Capture the cell that displays the provided text and extract its (X, Y) central coordinate. 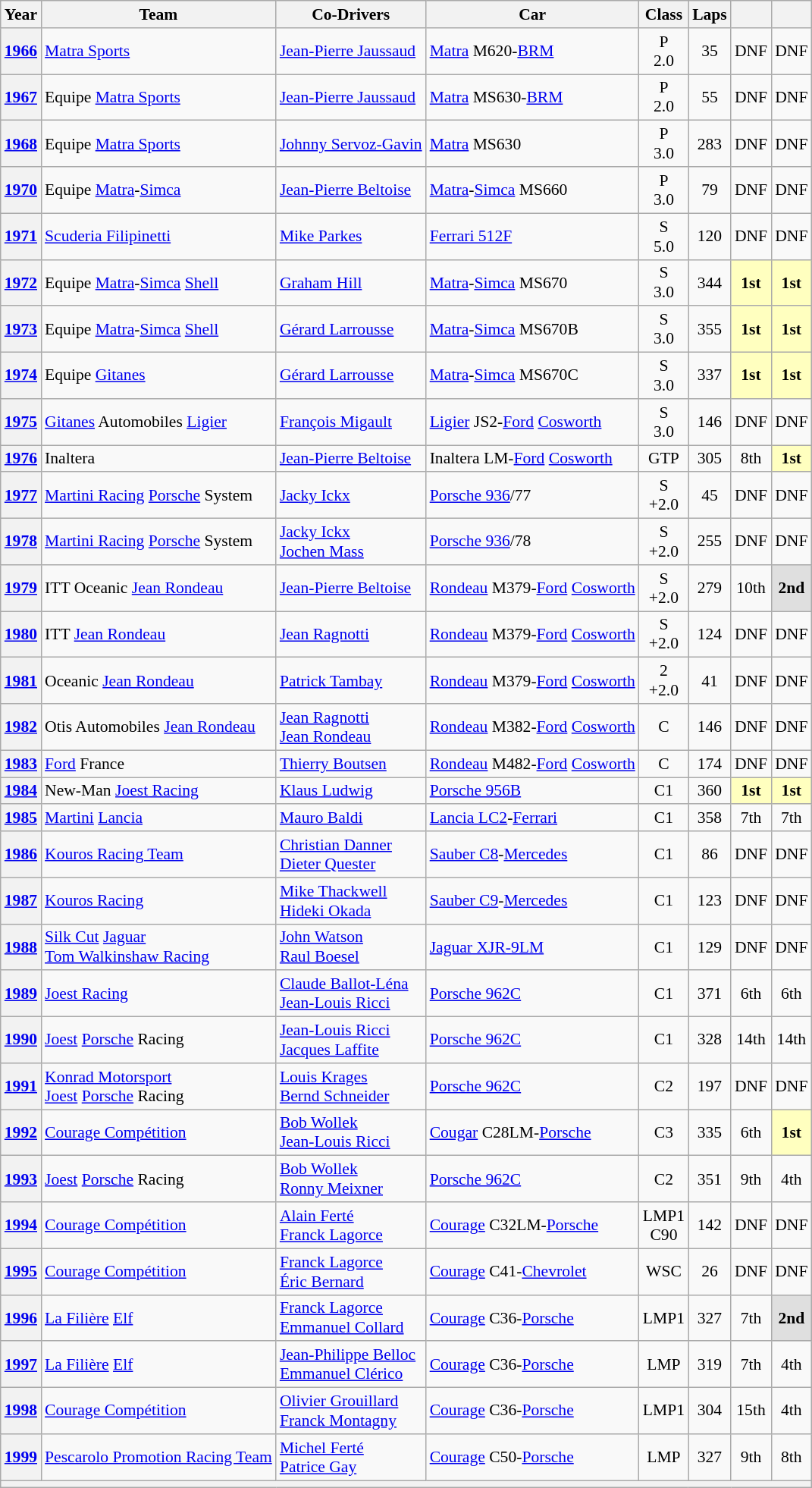
Otis Automobiles Jean Rondeau (158, 727)
1967 (21, 97)
Claude Ballot-Léna Jean-Louis Ricci (351, 994)
1977 (21, 496)
Courage C50-Porsche (532, 1458)
Cougar C28LM-Porsche (532, 1133)
120 (710, 237)
1973 (21, 329)
Jean Ragnotti Jean Rondeau (351, 727)
1997 (21, 1365)
337 (710, 376)
Matra-Simca MS670B (532, 329)
26 (710, 1271)
Kouros Racing (158, 901)
Jaguar XJR-9LM (532, 946)
Mauro Baldi (351, 818)
Mike Thackwell Hideki Okada (351, 901)
1992 (21, 1133)
GTP (664, 459)
Pescarolo Promotion Racing Team (158, 1458)
Sauber C9-Mercedes (532, 901)
335 (710, 1133)
79 (710, 190)
Rondeau M382-Ford Cosworth (532, 727)
Thierry Boutsen (351, 764)
WSC (664, 1271)
142 (710, 1226)
Martini Lancia (158, 818)
1984 (21, 791)
1995 (21, 1271)
1981 (21, 681)
Ligier JS2-Ford Cosworth (532, 422)
1972 (21, 282)
1983 (21, 764)
174 (710, 764)
15th (751, 1411)
1978 (21, 542)
358 (710, 818)
35 (710, 52)
Jean-Philippe Belloc Emmanuel Clérico (351, 1365)
1988 (21, 946)
1980 (21, 634)
355 (710, 329)
1987 (21, 901)
1994 (21, 1226)
1985 (21, 818)
255 (710, 542)
1991 (21, 1086)
197 (710, 1086)
Laps (710, 14)
45 (710, 496)
1970 (21, 190)
1974 (21, 376)
Gitanes Automobiles Ligier (158, 422)
Franck Lagorce Éric Bernard (351, 1271)
Kouros Racing Team (158, 854)
Co-Drivers (351, 14)
Matra M620-BRM (532, 52)
10th (751, 589)
Matra-Simca MS660 (532, 190)
LMP1C90 (664, 1226)
328 (710, 1041)
Johnny Servoz-Gavin (351, 144)
Equipe Matra-Simca (158, 190)
1966 (21, 52)
Bob Wollek Jean-Louis Ricci (351, 1133)
Silk Cut Jaguar Tom Walkinshaw Racing (158, 946)
New-Man Joest Racing (158, 791)
Jacky Ickx (351, 496)
Jacky Ickx Jochen Mass (351, 542)
55 (710, 97)
1990 (21, 1041)
1975 (21, 422)
123 (710, 901)
1979 (21, 589)
Jean Ragnotti (351, 634)
360 (710, 791)
Courage C32LM-Porsche (532, 1226)
Porsche 936/77 (532, 496)
129 (710, 946)
Bob Wollek Ronny Meixner (351, 1179)
John Watson Raul Boesel (351, 946)
Inaltera LM-Ford Cosworth (532, 459)
Oceanic Jean Rondeau (158, 681)
Matra-Simca MS670 (532, 282)
371 (710, 994)
Patrick Tambay (351, 681)
Ford France (158, 764)
Equipe Gitanes (158, 376)
Year (21, 14)
S5.0 (664, 237)
2+2.0 (664, 681)
Olivier Grouillard Franck Montagny (351, 1411)
Rondeau M482-Ford Cosworth (532, 764)
Jean-Louis Ricci Jacques Laffite (351, 1041)
C3 (664, 1133)
Konrad Motorsport Joest Porsche Racing (158, 1086)
Car (532, 14)
Joest Racing (158, 994)
1989 (21, 994)
Klaus Ludwig (351, 791)
Porsche 936/78 (532, 542)
François Migault (351, 422)
1986 (21, 854)
1968 (21, 144)
Matra MS630 (532, 144)
305 (710, 459)
319 (710, 1365)
Michel Ferté Patrice Gay (351, 1458)
Matra Sports (158, 52)
124 (710, 634)
344 (710, 282)
41 (710, 681)
Ferrari 512F (532, 237)
1999 (21, 1458)
Inaltera (158, 459)
283 (710, 144)
Christian Danner Dieter Quester (351, 854)
Sauber C8-Mercedes (532, 854)
279 (710, 589)
Team (158, 14)
ITT Oceanic Jean Rondeau (158, 589)
Graham Hill (351, 282)
Mike Parkes (351, 237)
Lancia LC2-Ferrari (532, 818)
Matra-Simca MS670C (532, 376)
ITT Jean Rondeau (158, 634)
1982 (21, 727)
304 (710, 1411)
Matra MS630-BRM (532, 97)
86 (710, 854)
Louis Krages Bernd Schneider (351, 1086)
Porsche 956B (532, 791)
1993 (21, 1179)
Scuderia Filipinetti (158, 237)
1996 (21, 1318)
1976 (21, 459)
Alain Ferté Franck Lagorce (351, 1226)
1998 (21, 1411)
Franck Lagorce Emmanuel Collard (351, 1318)
Courage C41-Chevrolet (532, 1271)
Class (664, 14)
351 (710, 1179)
1971 (21, 237)
